For the text-containing cell, return its midpoint in (x, y) coordinate format. 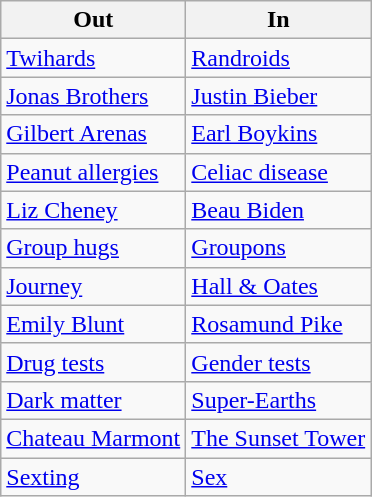
Liz Cheney (94, 210)
Earl Boykins (278, 134)
Out (94, 20)
Dark matter (94, 400)
Rosamund Pike (278, 324)
Celiac disease (278, 172)
Super-Earths (278, 400)
Sex (278, 477)
Sexting (94, 477)
Groupons (278, 248)
Group hugs (94, 248)
Gilbert Arenas (94, 134)
The Sunset Tower (278, 438)
Randroids (278, 58)
Jonas Brothers (94, 96)
In (278, 20)
Chateau Marmont (94, 438)
Beau Biden (278, 210)
Twihards (94, 58)
Justin Bieber (278, 96)
Drug tests (94, 362)
Journey (94, 286)
Emily Blunt (94, 324)
Peanut allergies (94, 172)
Gender tests (278, 362)
Hall & Oates (278, 286)
